Capture the cell that displays the provided text and extract its [x, y] central coordinate. 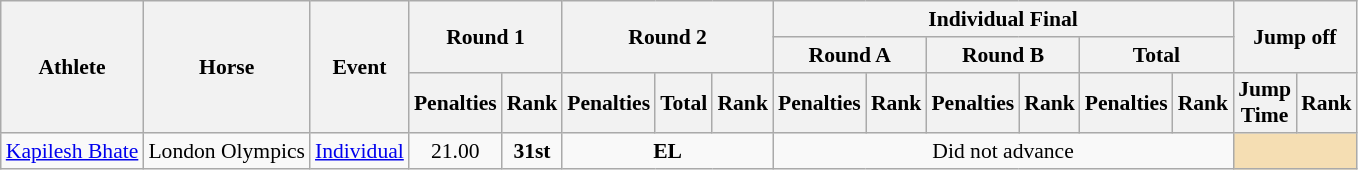
21.00 [456, 152]
JumpTime [1264, 102]
Athlete [72, 67]
Jump off [1294, 36]
Did not advance [1003, 152]
Round 1 [486, 36]
EL [668, 152]
Kapilesh Bhate [72, 152]
Event [360, 67]
Horse [226, 67]
31st [532, 152]
London Olympics [226, 152]
Round B [1002, 55]
Individual Final [1003, 19]
Round A [850, 55]
Individual [360, 152]
Round 2 [668, 36]
